Provide the (x, y) coordinate of the cell's center where the given text is located.  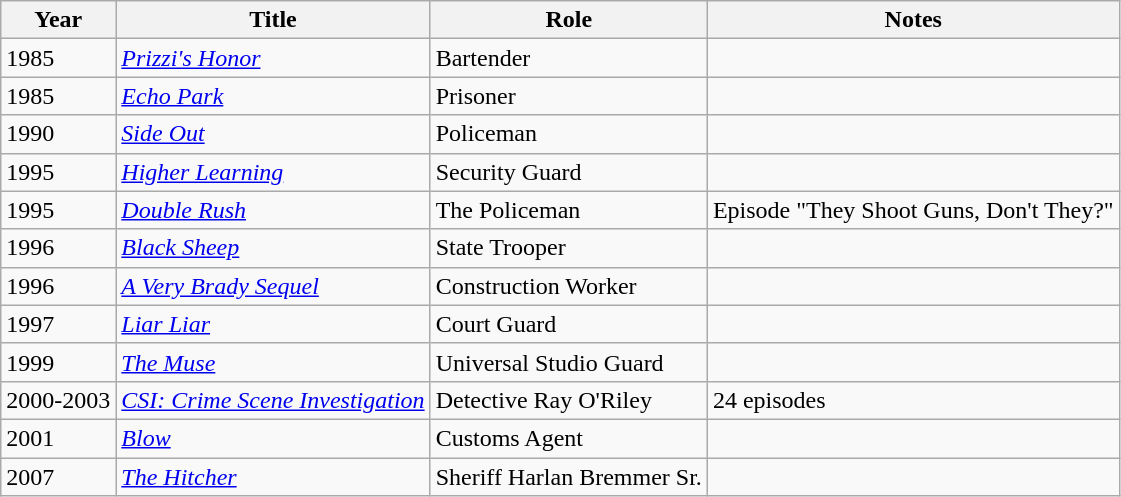
Black Sheep (273, 248)
Prisoner (568, 96)
1999 (58, 362)
CSI: Crime Scene Investigation (273, 400)
Detective Ray O'Riley (568, 400)
1997 (58, 324)
Universal Studio Guard (568, 362)
Higher Learning (273, 172)
Notes (913, 20)
State Trooper (568, 248)
2001 (58, 438)
Court Guard (568, 324)
2007 (58, 477)
The Hitcher (273, 477)
Liar Liar (273, 324)
24 episodes (913, 400)
The Muse (273, 362)
Blow (273, 438)
Sheriff Harlan Bremmer Sr. (568, 477)
A Very Brady Sequel (273, 286)
Policeman (568, 134)
The Policeman (568, 210)
Side Out (273, 134)
Security Guard (568, 172)
Customs Agent (568, 438)
Echo Park (273, 96)
Episode "They Shoot Guns, Don't They?" (913, 210)
Prizzi's Honor (273, 58)
2000-2003 (58, 400)
Construction Worker (568, 286)
Double Rush (273, 210)
Bartender (568, 58)
1990 (58, 134)
Title (273, 20)
Role (568, 20)
Year (58, 20)
